Pinpoint the cell where the given text exists, returning its [X, Y] midpoint coordinate. 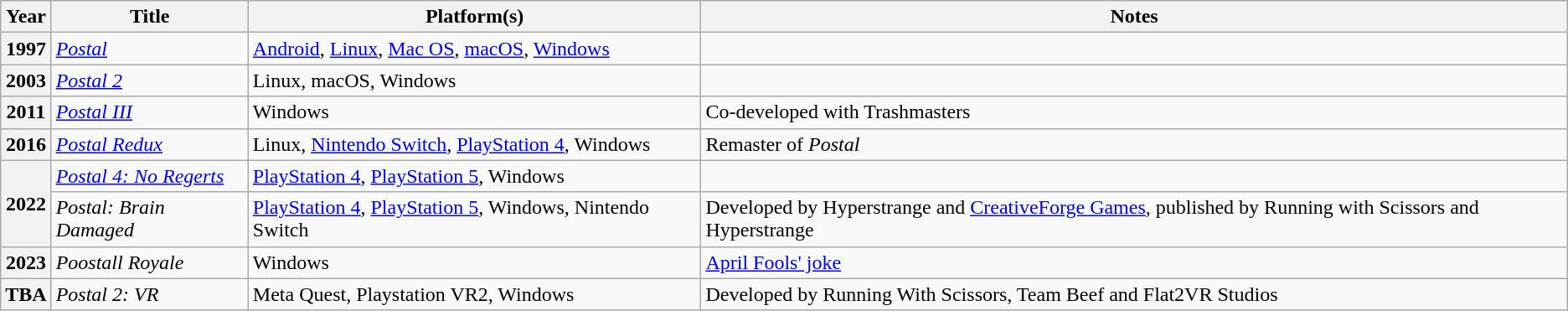
2022 [26, 203]
1997 [26, 49]
Platform(s) [474, 17]
Postal 2 [149, 80]
Linux, macOS, Windows [474, 80]
2011 [26, 112]
Postal 4: No Regerts [149, 176]
Co-developed with Trashmasters [1134, 112]
Notes [1134, 17]
Meta Quest, Playstation VR2, Windows [474, 294]
Postal 2: VR [149, 294]
Title [149, 17]
2023 [26, 262]
Linux, Nintendo Switch, PlayStation 4, Windows [474, 144]
PlayStation 4, PlayStation 5, Windows [474, 176]
2016 [26, 144]
PlayStation 4, PlayStation 5, Windows, Nintendo Switch [474, 220]
Poostall Royale [149, 262]
April Fools' joke [1134, 262]
Remaster of Postal [1134, 144]
Year [26, 17]
Developed by Hyperstrange and CreativeForge Games, published by Running with Scissors and Hyperstrange [1134, 220]
Postal III [149, 112]
Developed by Running With Scissors, Team Beef and Flat2VR Studios [1134, 294]
Postal Redux [149, 144]
Postal: Brain Damaged [149, 220]
TBA [26, 294]
Android, Linux, Mac OS, macOS, Windows [474, 49]
2003 [26, 80]
Postal [149, 49]
